Determine the [X, Y] coordinate at the center of the cell enclosing the given text.  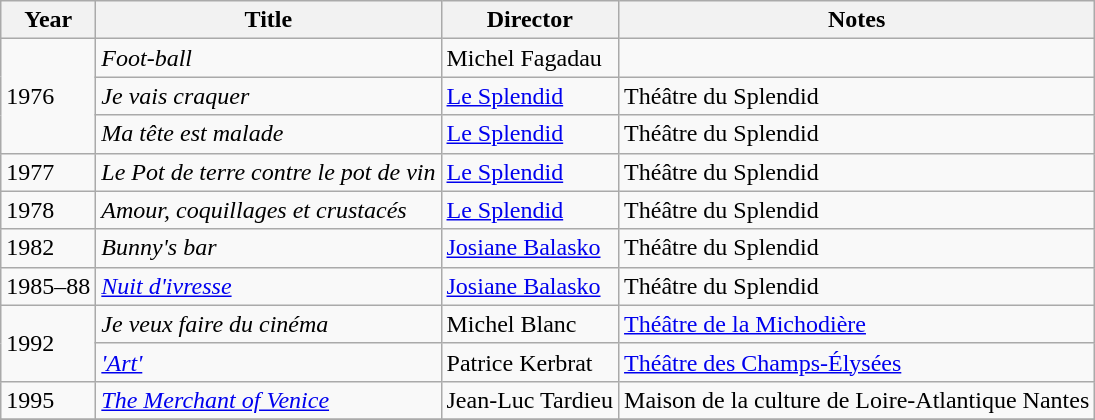
Le Pot de terre contre le pot de vin [268, 172]
Maison de la culture de Loire-Atlantique Nantes [857, 400]
Bunny's bar [268, 248]
Théâtre de la Michodière [857, 324]
Michel Blanc [530, 324]
1985–88 [48, 286]
Jean-Luc Tardieu [530, 400]
Year [48, 20]
Title [268, 20]
1995 [48, 400]
'Art' [268, 362]
The Merchant of Venice [268, 400]
Michel Fagadau [530, 58]
1976 [48, 96]
Ma tête est malade [268, 134]
Théâtre des Champs-Élysées [857, 362]
1978 [48, 210]
1977 [48, 172]
Je vais craquer [268, 96]
Patrice Kerbrat [530, 362]
Je veux faire du cinéma [268, 324]
1992 [48, 343]
Amour, coquillages et crustacés [268, 210]
Notes [857, 20]
1982 [48, 248]
Director [530, 20]
Foot-ball [268, 58]
Nuit d'ivresse [268, 286]
